Return [x, y] of the center of cell containing provided text 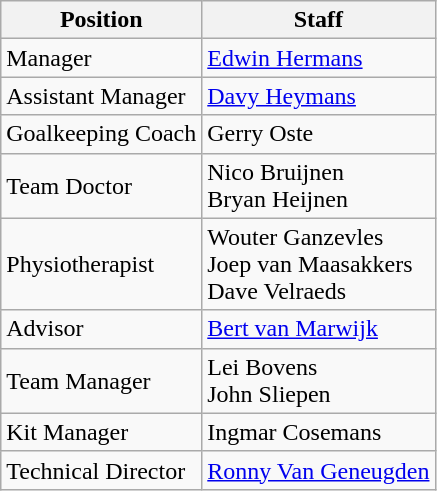
Edwin Hermans [318, 58]
Physiotherapist [102, 264]
Position [102, 20]
Davy Heymans [318, 96]
Assistant Manager [102, 96]
Goalkeeping Coach [102, 134]
Nico Bruijnen Bryan Heijnen [318, 186]
Kit Manager [102, 432]
Bert van Marwijk [318, 329]
Team Doctor [102, 186]
Wouter Ganzevles Joep van Maasakkers Dave Velraeds [318, 264]
Lei Bovens John Sliepen [318, 380]
Team Manager [102, 380]
Ronny Van Geneugden [318, 470]
Ingmar Cosemans [318, 432]
Technical Director [102, 470]
Gerry Oste [318, 134]
Advisor [102, 329]
Staff [318, 20]
Manager [102, 58]
